Return [X, Y] of the center of cell containing provided text 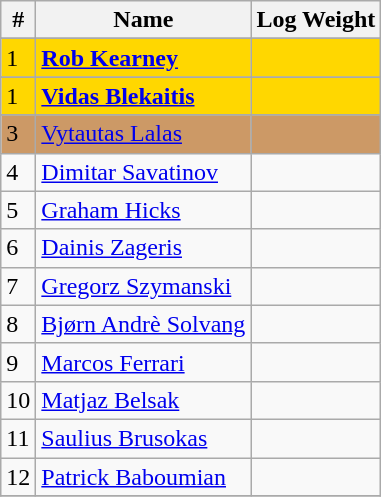
Dimitar Savatinov [144, 172]
Vytautas Lalas [144, 134]
Matjaz Belsak [144, 400]
Patrick Baboumian [144, 477]
Bjørn Andrè Solvang [144, 324]
3 [18, 134]
8 [18, 324]
9 [18, 362]
Name [144, 20]
Rob Kearney [144, 58]
Vidas Blekaitis [144, 96]
Log Weight [316, 20]
4 [18, 172]
Graham Hicks [144, 210]
12 [18, 477]
11 [18, 438]
Gregorz Szymanski [144, 286]
Marcos Ferrari [144, 362]
5 [18, 210]
6 [18, 248]
10 [18, 400]
7 [18, 286]
Saulius Brusokas [144, 438]
Dainis Zageris [144, 248]
# [18, 20]
